Pinpoint the cell where the given text exists, returning its [X, Y] midpoint coordinate. 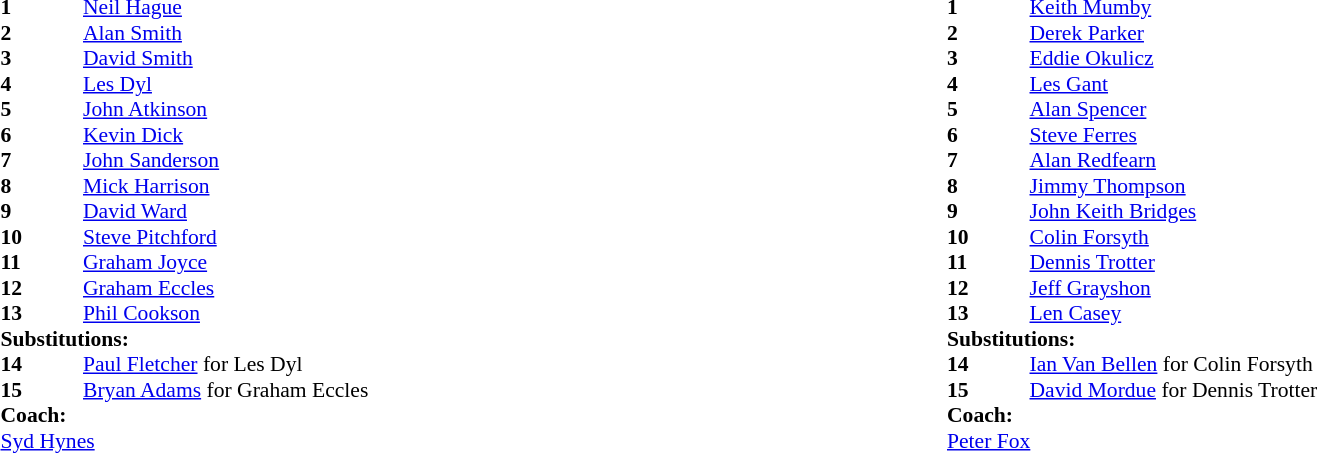
David Ward [226, 211]
John Atkinson [226, 109]
Kevin Dick [226, 135]
Graham Joyce [226, 263]
Les Dyl [226, 84]
Bryan Adams for Graham Eccles [226, 390]
Alan Smith [226, 33]
Phil Cookson [226, 313]
Paul Fletcher for Les Dyl [226, 365]
Graham Eccles [226, 288]
Mick Harrison [226, 186]
Steve Pitchford [226, 237]
David Smith [226, 59]
John Sanderson [226, 161]
